Provide the [X, Y] coordinate of the cell's center where the given text is located.  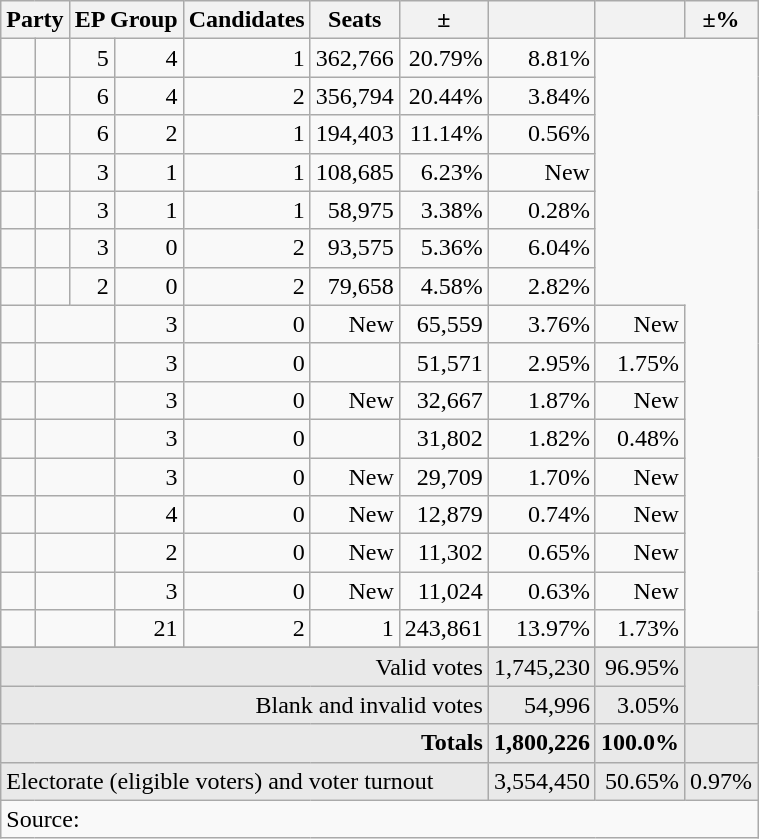
1,745,230 [542, 667]
0.63% [542, 591]
194,403 [354, 134]
0.74% [542, 515]
21 [148, 629]
20.44% [444, 96]
± [444, 20]
3,554,450 [542, 781]
29,709 [444, 477]
8.81% [542, 58]
Electorate (eligible voters) and voter turnout [245, 781]
5.36% [444, 248]
Source: [380, 819]
96.95% [640, 667]
Blank and invalid votes [245, 705]
5 [92, 58]
6.23% [444, 172]
EP Group [126, 20]
20.79% [444, 58]
Candidates [246, 20]
356,794 [354, 96]
54,996 [542, 705]
2.82% [542, 286]
1.70% [542, 477]
0.56% [542, 134]
79,658 [354, 286]
4.58% [444, 286]
0.48% [640, 438]
13.97% [542, 629]
1.87% [542, 400]
1.75% [640, 362]
11,024 [444, 591]
±% [720, 20]
3.84% [542, 96]
0.28% [542, 210]
1,800,226 [542, 743]
100.0% [640, 743]
Valid votes [245, 667]
93,575 [354, 248]
2.95% [542, 362]
1.73% [640, 629]
58,975 [354, 210]
32,667 [444, 400]
Party [35, 20]
31,802 [444, 438]
11,302 [444, 553]
12,879 [444, 515]
362,766 [354, 58]
3.38% [444, 210]
3.76% [542, 324]
3.05% [640, 705]
0.97% [720, 781]
Seats [354, 20]
243,861 [444, 629]
11.14% [444, 134]
108,685 [354, 172]
65,559 [444, 324]
0.65% [542, 553]
50.65% [640, 781]
6.04% [542, 248]
1.82% [542, 438]
Totals [245, 743]
51,571 [444, 362]
